Scan for the cell matching the given text and deliver its [X, Y] coordinate at center. 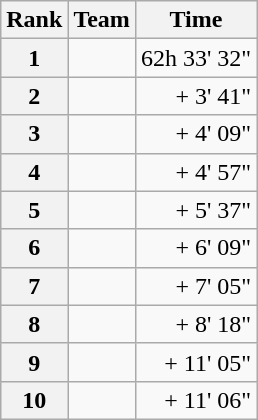
+ 7' 05" [196, 286]
62h 33' 32" [196, 58]
1 [34, 58]
9 [34, 362]
+ 6' 09" [196, 248]
+ 4' 09" [196, 134]
+ 3' 41" [196, 96]
+ 11' 05" [196, 362]
7 [34, 286]
Team [102, 20]
4 [34, 172]
10 [34, 400]
Time [196, 20]
3 [34, 134]
+ 4' 57" [196, 172]
6 [34, 248]
+ 8' 18" [196, 324]
8 [34, 324]
Rank [34, 20]
5 [34, 210]
2 [34, 96]
+ 5' 37" [196, 210]
+ 11' 06" [196, 400]
